Output the [x, y] coordinate of the center of the cell containing the given text.  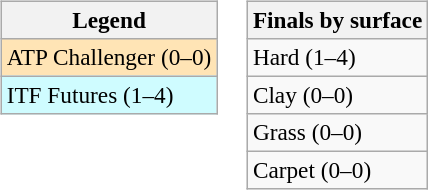
Grass (0–0) [337, 133]
Clay (0–0) [337, 95]
Legend [108, 20]
Finals by surface [337, 20]
ATP Challenger (0–0) [108, 57]
Carpet (0–0) [337, 171]
ITF Futures (1–4) [108, 95]
Hard (1–4) [337, 57]
